Return (x, y) of the center of cell containing provided text 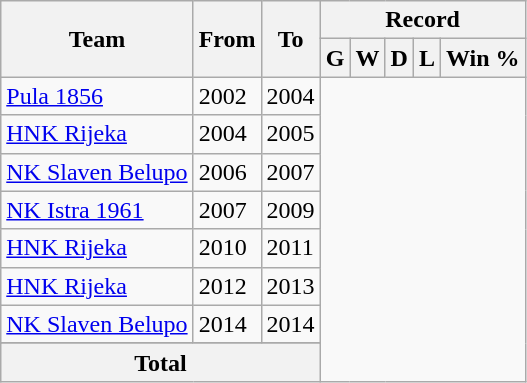
2013 (290, 286)
G (335, 58)
Team (97, 39)
L (426, 58)
2009 (290, 210)
To (290, 39)
2011 (290, 248)
W (368, 58)
2002 (227, 96)
Win % (482, 58)
From (227, 39)
2010 (227, 248)
2005 (290, 134)
2012 (227, 286)
2006 (227, 172)
Record (422, 20)
D (399, 58)
Total (160, 362)
Pula 1856 (97, 96)
NK Istra 1961 (97, 210)
